Scan for the cell matching the given text and deliver its (x, y) coordinate at center. 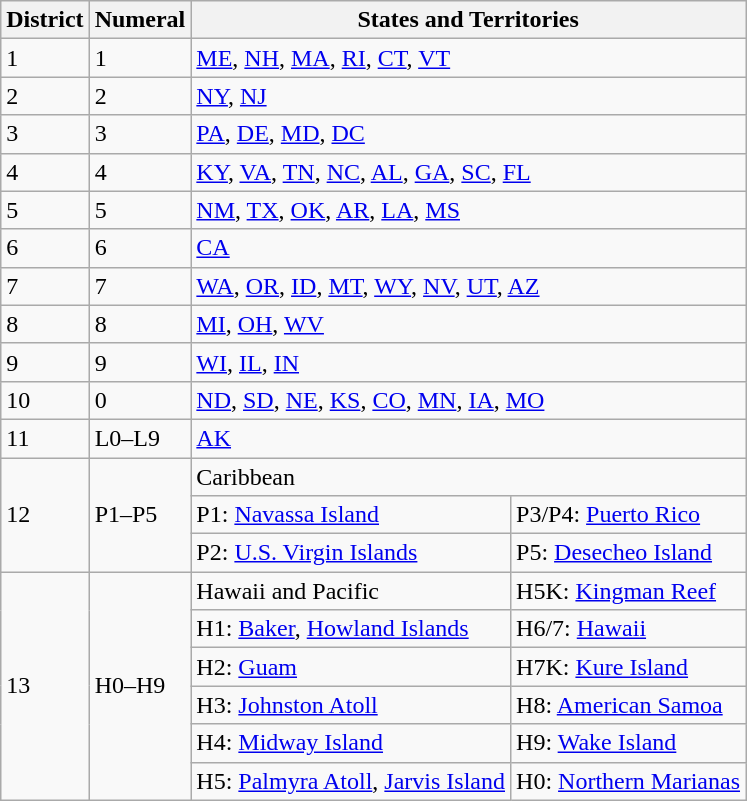
NM, TX, OK, AR, LA, MS (468, 210)
KY, VA, TN, NC, AL, GA, SC, FL (468, 172)
12 (45, 515)
NY, NJ (468, 96)
P1–P5 (140, 515)
District (45, 20)
P5: Desecheo Island (628, 553)
ND, SD, NE, KS, CO, MN, IA, MO (468, 400)
H5K: Kingman Reef (628, 591)
13 (45, 686)
H1: Baker, Howland Islands (351, 629)
AK (468, 438)
P2: U.S. Virgin Islands (351, 553)
L0–L9 (140, 438)
H6/7: Hawaii (628, 629)
Numeral (140, 20)
H3: Johnston Atoll (351, 705)
10 (45, 400)
ME, NH, MA, RI, CT, VT (468, 58)
CA (468, 248)
P1: Navassa Island (351, 515)
H9: Wake Island (628, 743)
0 (140, 400)
WA, OR, ID, MT, WY, NV, UT, AZ (468, 286)
H0: Northern Marianas (628, 781)
11 (45, 438)
Caribbean (468, 477)
States and Territories (468, 20)
H7K: Kure Island (628, 667)
MI, OH, WV (468, 324)
H4: Midway Island (351, 743)
P3/P4: Puerto Rico (628, 515)
PA, DE, MD, DC (468, 134)
Hawaii and Pacific (351, 591)
H2: Guam (351, 667)
H5: Palmyra Atoll, Jarvis Island (351, 781)
WI, IL, IN (468, 362)
H0–H9 (140, 686)
H8: American Samoa (628, 705)
